Locate the cell with the specified text and output its (X, Y) center coordinate. 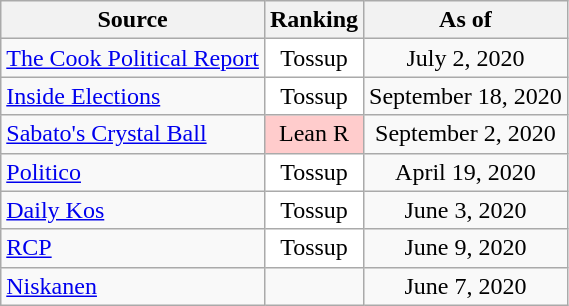
Daily Kos (133, 210)
June 9, 2020 (466, 248)
The Cook Political Report (133, 58)
Sabato's Crystal Ball (133, 134)
Politico (133, 172)
Niskanen (133, 286)
April 19, 2020 (466, 172)
September 2, 2020 (466, 134)
Ranking (314, 20)
Lean R (314, 134)
June 7, 2020 (466, 286)
June 3, 2020 (466, 210)
Source (133, 20)
RCP (133, 248)
September 18, 2020 (466, 96)
Inside Elections (133, 96)
July 2, 2020 (466, 58)
As of (466, 20)
